Return the [x, y] coordinate for the center point of the cell that contains the specified text.  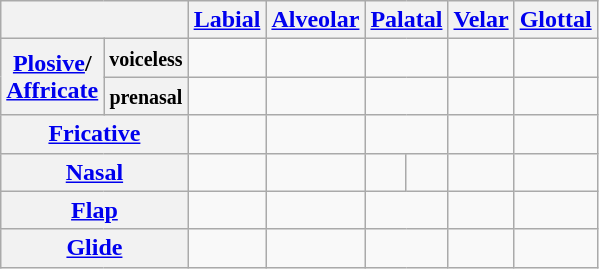
Velar [481, 20]
Flap [94, 210]
Palatal [406, 20]
Labial [227, 20]
Nasal [94, 172]
Plosive/Affricate [52, 77]
Glide [94, 248]
Alveolar [316, 20]
voiceless [146, 58]
Glottal [556, 20]
prenasal [146, 96]
Fricative [94, 134]
